Find where the given text appears and provide that cell's center as [x, y] coordinate. 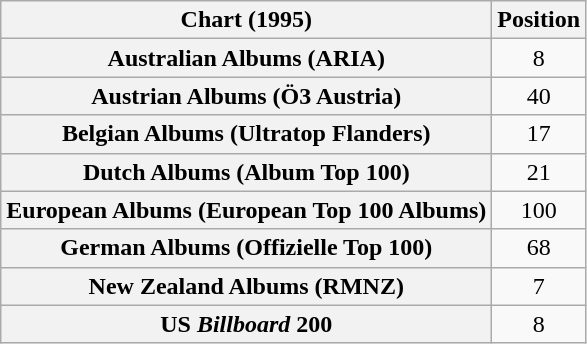
Australian Albums (ARIA) [246, 58]
100 [539, 210]
Dutch Albums (Album Top 100) [246, 172]
Position [539, 20]
Austrian Albums (Ö3 Austria) [246, 96]
New Zealand Albums (RMNZ) [246, 286]
European Albums (European Top 100 Albums) [246, 210]
40 [539, 96]
German Albums (Offizielle Top 100) [246, 248]
7 [539, 286]
17 [539, 134]
US Billboard 200 [246, 324]
21 [539, 172]
Chart (1995) [246, 20]
Belgian Albums (Ultratop Flanders) [246, 134]
68 [539, 248]
